Scan for the cell matching the given text and deliver its [x, y] coordinate at center. 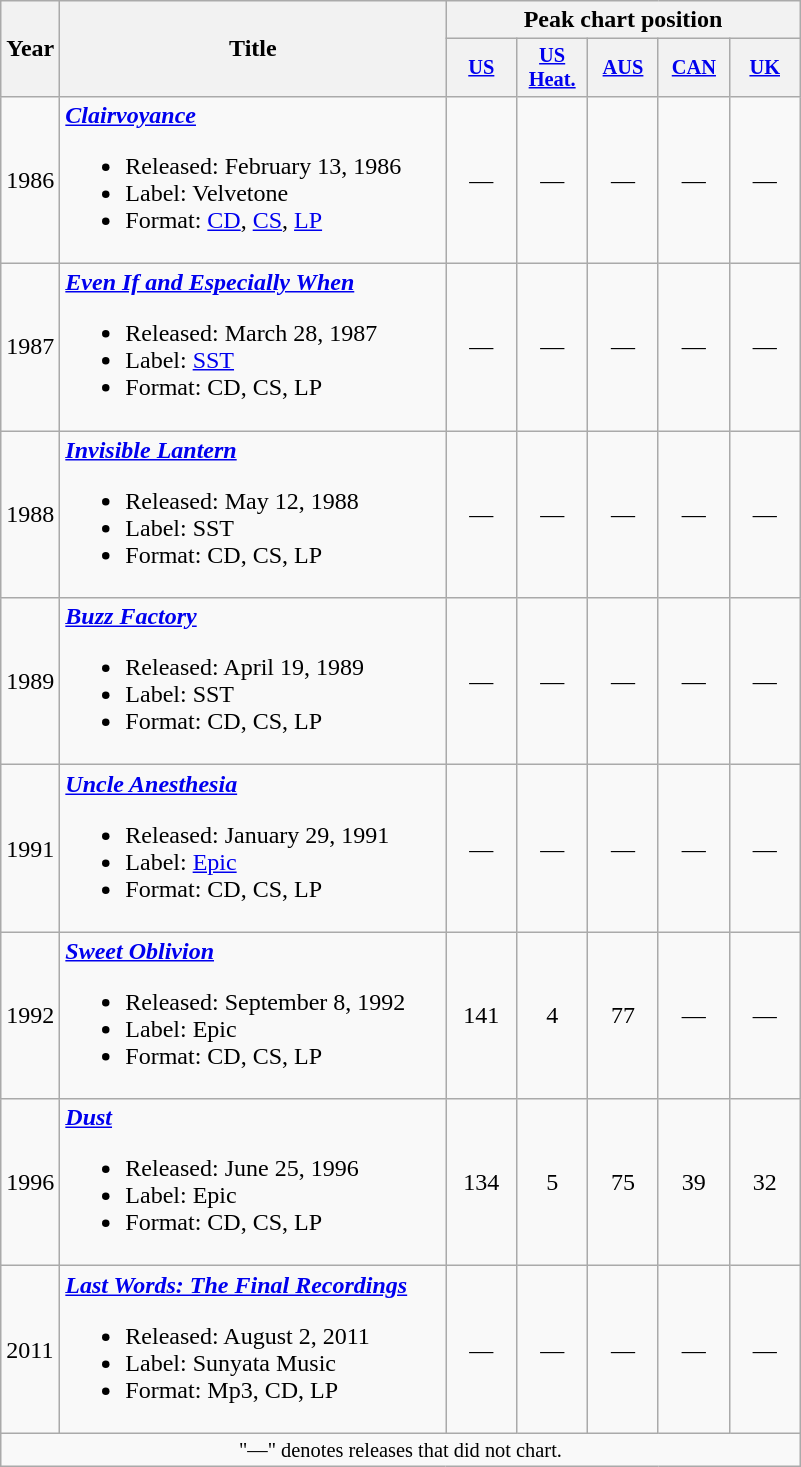
1989 [30, 682]
Title [253, 49]
Year [30, 49]
"—" denotes releases that did not chart. [400, 1450]
1992 [30, 1016]
2011 [30, 1350]
1996 [30, 1182]
Last Words: The Final RecordingsReleased: August 2, 2011Label: Sunyata MusicFormat: Mp3, CD, LP [253, 1350]
CAN [694, 68]
32 [764, 1182]
1988 [30, 514]
75 [624, 1182]
77 [624, 1016]
AUS [624, 68]
Sweet OblivionReleased: September 8, 1992Label: EpicFormat: CD, CS, LP [253, 1016]
Even If and Especially WhenReleased: March 28, 1987Label: SSTFormat: CD, CS, LP [253, 348]
Uncle AnesthesiaReleased: January 29, 1991Label: EpicFormat: CD, CS, LP [253, 848]
5 [552, 1182]
1991 [30, 848]
1986 [30, 180]
134 [482, 1182]
ClairvoyanceReleased: February 13, 1986Label: VelvetoneFormat: CD, CS, LP [253, 180]
Invisible LanternReleased: May 12, 1988Label: SSTFormat: CD, CS, LP [253, 514]
4 [552, 1016]
DustReleased: June 25, 1996Label: EpicFormat: CD, CS, LP [253, 1182]
Buzz FactoryReleased: April 19, 1989Label: SSTFormat: CD, CS, LP [253, 682]
1987 [30, 348]
UK [764, 68]
USHeat. [552, 68]
141 [482, 1016]
US [482, 68]
39 [694, 1182]
Peak chart position [623, 20]
